Provide the (x, y) coordinate of the cell's center where the given text is located.  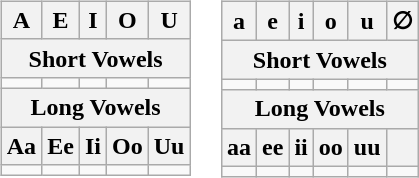
ii (301, 147)
Oo (127, 145)
ee (273, 147)
i (301, 21)
Uu (169, 145)
Ii (92, 145)
u (367, 21)
o (330, 21)
aa (238, 147)
Aa (21, 145)
e (273, 21)
uu (367, 147)
Ee (61, 145)
∅ (402, 21)
U (169, 20)
E (61, 20)
I (92, 20)
a (238, 21)
O (127, 20)
oo (330, 147)
A (21, 20)
